For the text-containing cell, return its midpoint in (X, Y) coordinate format. 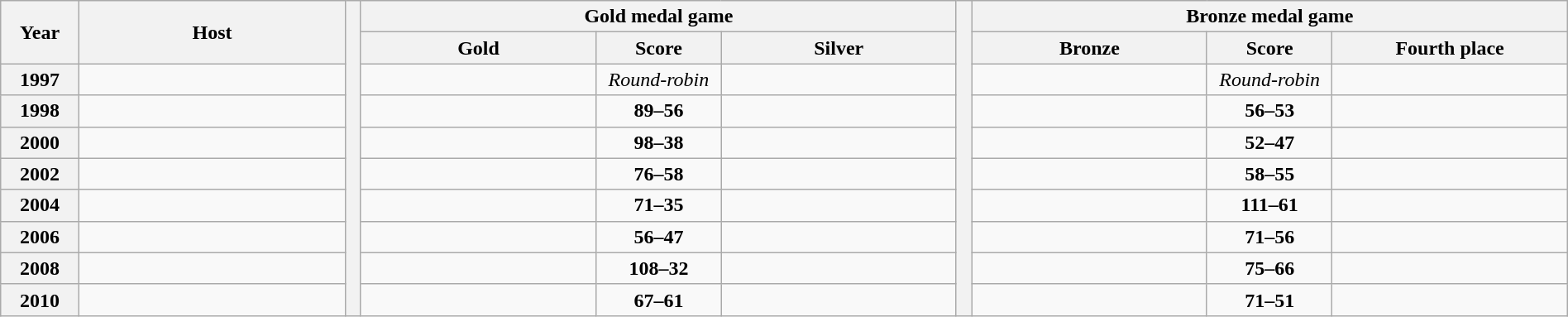
2008 (40, 268)
Gold (478, 48)
1997 (40, 79)
2010 (40, 300)
Gold medal game (658, 17)
2006 (40, 237)
2000 (40, 142)
Year (40, 32)
Host (212, 32)
52–47 (1269, 142)
71–56 (1269, 237)
Bronze (1089, 48)
56–53 (1269, 111)
71–35 (659, 205)
2002 (40, 174)
89–56 (659, 111)
58–55 (1269, 174)
76–58 (659, 174)
108–32 (659, 268)
Bronze medal game (1269, 17)
56–47 (659, 237)
Fourth place (1450, 48)
Silver (839, 48)
2004 (40, 205)
98–38 (659, 142)
1998 (40, 111)
71–51 (1269, 300)
75–66 (1269, 268)
111–61 (1269, 205)
67–61 (659, 300)
